Detect which cell encompasses the target text, then output its (x, y) center coordinate. 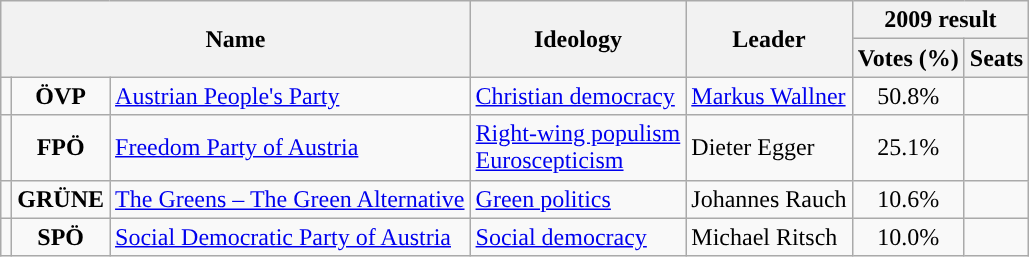
Ideology (578, 39)
Social Democratic Party of Austria (290, 237)
10.6% (908, 199)
Freedom Party of Austria (290, 148)
Leader (769, 39)
50.8% (908, 96)
Christian democracy (578, 96)
SPÖ (61, 237)
Green politics (578, 199)
Votes (%) (908, 58)
The Greens – The Green Alternative (290, 199)
2009 result (940, 20)
25.1% (908, 148)
Name (236, 39)
Seats (996, 58)
Markus Wallner (769, 96)
Michael Ritsch (769, 237)
10.0% (908, 237)
Austrian People's Party (290, 96)
Dieter Egger (769, 148)
Right-wing populismEuroscepticism (578, 148)
FPÖ (61, 148)
ÖVP (61, 96)
Johannes Rauch (769, 199)
GRÜNE (61, 199)
Social democracy (578, 237)
